Output the [X, Y] coordinate of the center of the cell containing the given text.  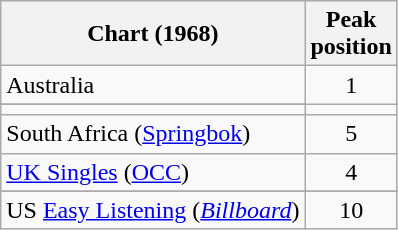
1 [351, 85]
Peakposition [351, 34]
US Easy Listening (Billboard) [153, 210]
Australia [153, 85]
South Africa (Springbok) [153, 134]
4 [351, 172]
5 [351, 134]
10 [351, 210]
UK Singles (OCC) [153, 172]
Chart (1968) [153, 34]
